From the cell containing the given text, extract its center point as (X, Y) coordinate. 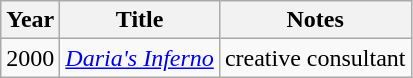
Notes (315, 20)
Title (140, 20)
creative consultant (315, 58)
Daria's Inferno (140, 58)
Year (30, 20)
2000 (30, 58)
